Scan for the cell matching the given text and deliver its [x, y] coordinate at center. 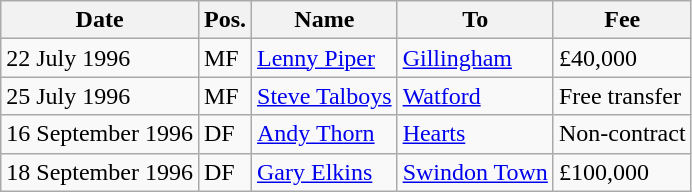
£100,000 [622, 172]
Steve Talboys [325, 96]
Gillingham [475, 58]
£40,000 [622, 58]
Free transfer [622, 96]
16 September 1996 [100, 134]
To [475, 20]
22 July 1996 [100, 58]
Watford [475, 96]
Date [100, 20]
18 September 1996 [100, 172]
Name [325, 20]
Lenny Piper [325, 58]
Hearts [475, 134]
Gary Elkins [325, 172]
Swindon Town [475, 172]
Andy Thorn [325, 134]
25 July 1996 [100, 96]
Pos. [224, 20]
Fee [622, 20]
Non-contract [622, 134]
